Find where the given text appears and provide that cell's center as (x, y) coordinate. 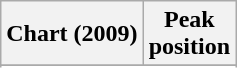
Chart (2009) (72, 34)
Peakposition (189, 34)
